Find where the given text appears and provide that cell's center as [X, Y] coordinate. 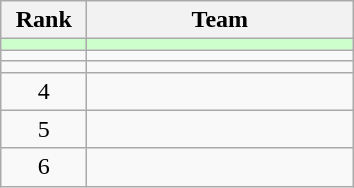
6 [44, 167]
5 [44, 129]
Team [220, 20]
4 [44, 91]
Rank [44, 20]
